Return (X, Y) of the center of cell containing provided text 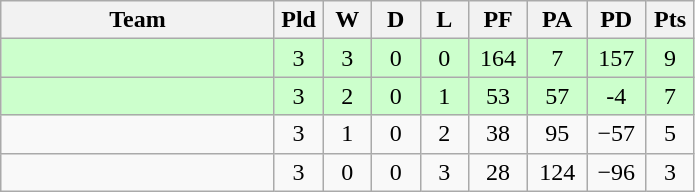
W (348, 20)
PA (558, 20)
38 (498, 134)
−96 (616, 172)
Pts (670, 20)
124 (558, 172)
L (444, 20)
Pld (298, 20)
D (396, 20)
-4 (616, 96)
5 (670, 134)
Team (138, 20)
157 (616, 58)
PF (498, 20)
164 (498, 58)
95 (558, 134)
−57 (616, 134)
53 (498, 96)
28 (498, 172)
57 (558, 96)
9 (670, 58)
PD (616, 20)
